For the text-containing cell, return its midpoint in [x, y] coordinate format. 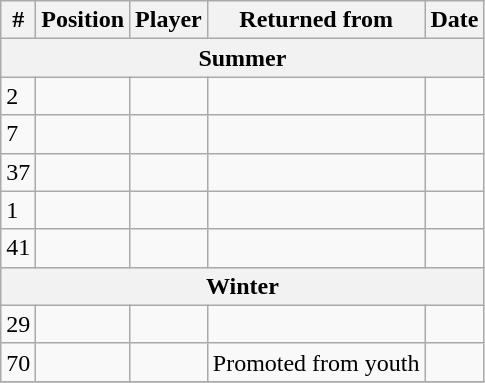
Date [454, 20]
37 [18, 172]
# [18, 20]
Winter [242, 286]
2 [18, 96]
41 [18, 248]
Player [169, 20]
Returned from [316, 20]
29 [18, 324]
70 [18, 362]
Summer [242, 58]
7 [18, 134]
Position [83, 20]
1 [18, 210]
Promoted from youth [316, 362]
